From the cell containing the given text, extract its center point as (X, Y) coordinate. 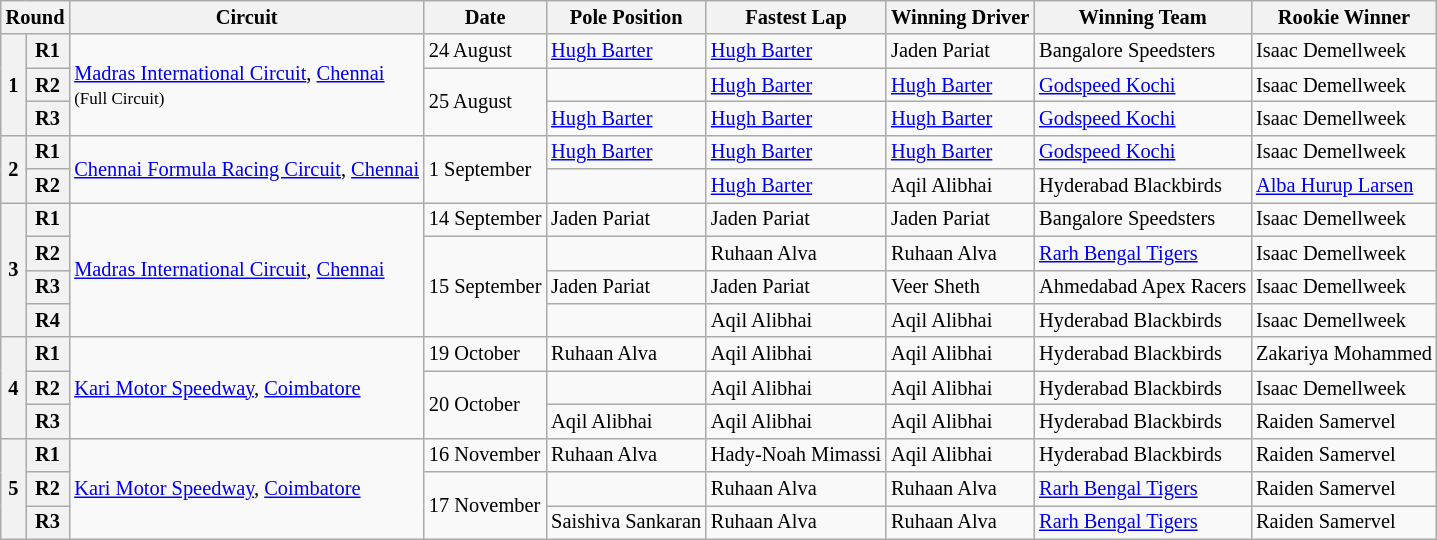
Rookie Winner (1344, 17)
1 September (485, 168)
5 (14, 488)
Hady-Noah Mimassi (796, 455)
15 September (485, 286)
Madras International Circuit, Chennai(Full Circuit) (246, 84)
Saishiva Sankaran (626, 522)
R4 (48, 320)
16 November (485, 455)
17 November (485, 506)
Circuit (246, 17)
20 October (485, 404)
24 August (485, 51)
25 August (485, 102)
3 (14, 270)
Ahmedabad Apex Racers (1142, 287)
Madras International Circuit, Chennai (246, 270)
14 September (485, 219)
Pole Position (626, 17)
Round (36, 17)
1 (14, 84)
Winning Driver (960, 17)
Fastest Lap (796, 17)
Zakariya Mohammed (1344, 354)
Winning Team (1142, 17)
Chennai Formula Racing Circuit, Chennai (246, 168)
4 (14, 388)
2 (14, 168)
19 October (485, 354)
Date (485, 17)
Alba Hurup Larsen (1344, 186)
Veer Sheth (960, 287)
